Locate the cell with the specified text and output its (X, Y) center coordinate. 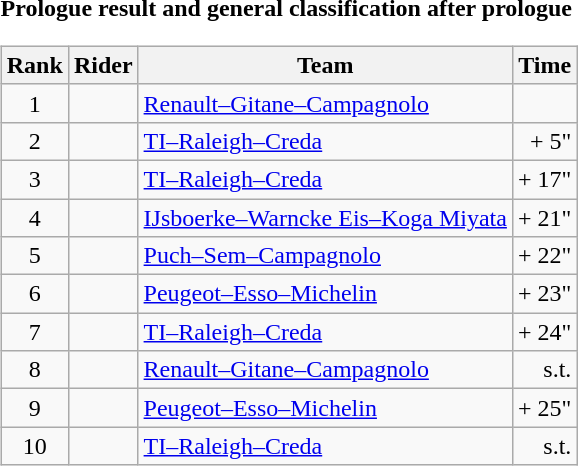
Puch–Sem–Campagnolo (325, 256)
+ 24" (544, 332)
+ 25" (544, 408)
+ 23" (544, 294)
+ 5" (544, 141)
5 (34, 256)
9 (34, 408)
8 (34, 370)
10 (34, 446)
+ 17" (544, 179)
IJsboerke–Warncke Eis–Koga Miyata (325, 217)
Rider (103, 65)
1 (34, 103)
7 (34, 332)
Rank (34, 65)
+ 22" (544, 256)
Time (544, 65)
+ 21" (544, 217)
4 (34, 217)
Team (325, 65)
6 (34, 294)
3 (34, 179)
2 (34, 141)
